Pinpoint the cell where the given text exists, returning its [X, Y] midpoint coordinate. 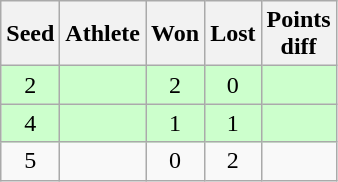
4 [30, 123]
Pointsdiff [298, 34]
Lost [233, 34]
5 [30, 161]
Athlete [103, 34]
Won [176, 34]
Seed [30, 34]
